Determine the (x, y) coordinate at the center of the cell enclosing the given text.  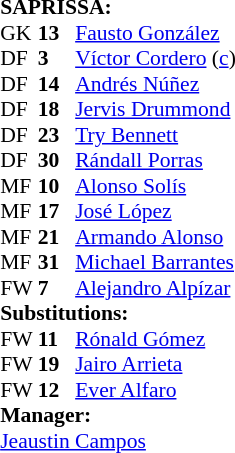
10 (57, 186)
30 (57, 161)
3 (57, 59)
11 (57, 339)
21 (57, 237)
19 (57, 365)
GK (19, 33)
23 (57, 135)
31 (57, 263)
17 (57, 211)
13 (57, 33)
12 (57, 390)
18 (57, 109)
7 (57, 288)
14 (57, 84)
